Return [x, y] of the center of cell containing provided text 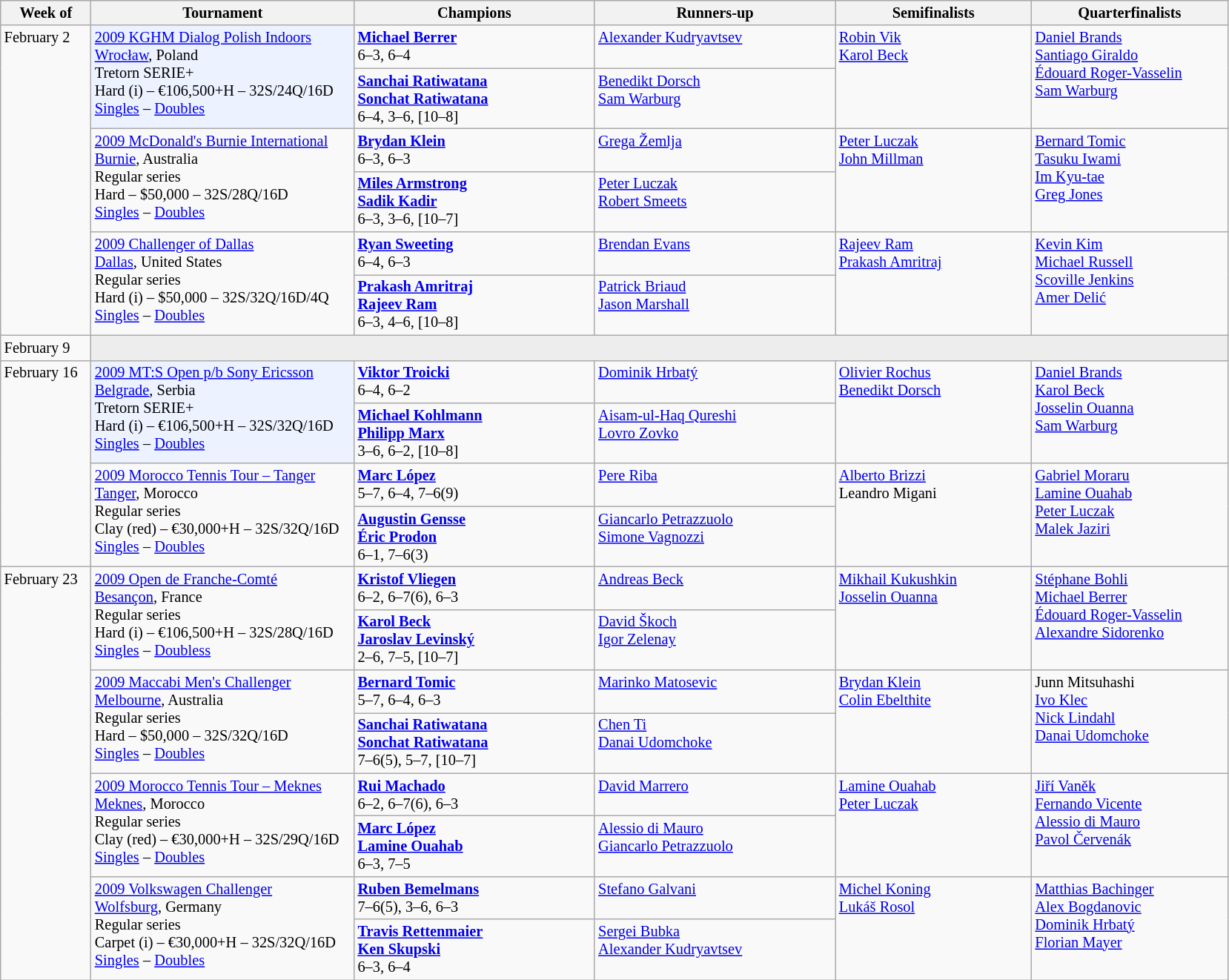
Quarterfinalists [1130, 13]
Champions [474, 13]
2009 Volkswagen Challenger Wolfsburg, GermanyRegular seriesCarpet (i) – €30,000+H – 32S/32Q/16DSingles – Doubles [222, 928]
Rajeev Ram Prakash Amritraj [934, 283]
Gabriel Moraru Lamine Ouahab Peter Luczak Malek Jaziri [1130, 514]
Patrick Briaud Jason Marshall [715, 305]
Augustin Gensse Éric Prodon6–1, 7–6(3) [474, 537]
Sergei Bubka Alexander Kudryavtsev [715, 950]
Lamine Ouahab Peter Luczak [934, 824]
February 23 [46, 772]
Semifinalists [934, 13]
Bernard Tomic5–7, 6–4, 6–3 [474, 692]
Bernard Tomic Tasuku Iwami Im Kyu-tae Greg Jones [1130, 179]
Travis Rettenmaier Ken Skupski6–3, 6–4 [474, 950]
Michel Koning Lukáš Rosol [934, 928]
2009 KGHM Dialog Polish Indoors Wrocław, PolandTretorn SERIE+Hard (i) – €106,500+H – 32S/24Q/16DSingles – Doubles [222, 77]
Brydan Klein 6–3, 6–3 [474, 150]
Karol Beck Jaroslav Levinský2–6, 7–5, [10–7] [474, 640]
Alberto Brizzi Leandro Migani [934, 514]
Alessio di Mauro Giancarlo Petrazzuolo [715, 846]
David Škoch Igor Zelenay [715, 640]
Aisam-ul-Haq Qureshi Lovro Zovko [715, 433]
Ruben Bemelmans7–6(5), 3–6, 6–3 [474, 898]
Marc López Lamine Ouahab6–3, 7–5 [474, 846]
Sanchai Ratiwatana Sonchat Ratiwatana7–6(5), 5–7, [10–7] [474, 743]
2009 Challenger of Dallas Dallas, United StatesRegular seriesHard (i) – $50,000 – 32S/32Q/16D/4QSingles – Doubles [222, 283]
Stéphane Bohli Michael Berrer Édouard Roger-Vasselin Alexandre Sidorenko [1130, 618]
Olivier Rochus Benedikt Dorsch [934, 412]
Week of [46, 13]
Matthias Bachinger Alex Bogdanovic Dominik Hrbatý Florian Mayer [1130, 928]
Rui Machado6–2, 6–7(6), 6–3 [474, 795]
2009 Open de Franche-Comté Besançon, FranceRegular seriesHard (i) – €106,500+H – 32S/28Q/16DSingles – Doubless [222, 618]
February 9 [46, 348]
Daniel Brands Santiago Giraldo Édouard Roger-Vasselin Sam Warburg [1130, 77]
Runners-up [715, 13]
Alexander Kudryavtsev [715, 47]
Viktor Troicki6–4, 6–2 [474, 382]
David Marrero [715, 795]
Kristof Vliegen6–2, 6–7(6), 6–3 [474, 588]
Michael Kohlmann Philipp Marx3–6, 6–2, [10–8] [474, 433]
Tournament [222, 13]
2009 McDonald's Burnie International Burnie, AustraliaRegular seriesHard – $50,000 – 32S/28Q/16DSingles – Doubles [222, 179]
Dominik Hrbatý [715, 382]
Peter Luczak Robert Smeets [715, 202]
2009 MT:S Open p/b Sony Ericsson Belgrade, SerbiaTretorn SERIE+Hard (i) – €106,500+H – 32S/32Q/16DSingles – Doubles [222, 412]
Brendan Evans [715, 254]
Junn Mitsuhashi Ivo Klec Nick Lindahl Danai Udomchoke [1130, 722]
Peter Luczak John Millman [934, 179]
Prakash Amritraj Rajeev Ram6–3, 4–6, [10–8] [474, 305]
2009 Morocco Tennis Tour – Tanger Tanger, MoroccoRegular seriesClay (red) – €30,000+H – 32S/32Q/16DSingles – Doubles [222, 514]
Benedikt Dorsch Sam Warburg [715, 99]
Andreas Beck [715, 588]
Marc López5–7, 6–4, 7–6(9) [474, 485]
Kevin Kim Michael Russell Scoville Jenkins Amer Delić [1130, 283]
Mikhail Kukushkin Josselin Ouanna [934, 618]
Marinko Matosevic [715, 692]
Robin Vik Karol Beck [934, 77]
Ryan Sweeting6–4, 6–3 [474, 254]
Sanchai Ratiwatana Sonchat Ratiwatana6–4, 3–6, [10–8] [474, 99]
2009 Morocco Tennis Tour – Meknes Meknes, MoroccoRegular seriesClay (red) – €30,000+H – 32S/29Q/16DSingles – Doubles [222, 824]
Miles Armstrong Sadik Kadir6–3, 3–6, [10–7] [474, 202]
Stefano Galvani [715, 898]
Michael Berrer6–3, 6–4 [474, 47]
Giancarlo Petrazzuolo Simone Vagnozzi [715, 537]
February 16 [46, 464]
Jiří Vaněk Fernando Vicente Alessio di Mauro Pavol Červenák [1130, 824]
2009 Maccabi Men's Challenger Melbourne, AustraliaRegular seriesHard – $50,000 – 32S/32Q/16DSingles – Doubles [222, 722]
February 2 [46, 180]
Grega Žemlja [715, 150]
Pere Riba [715, 485]
Daniel Brands Karol Beck Josselin Ouanna Sam Warburg [1130, 412]
Chen Ti Danai Udomchoke [715, 743]
Brydan Klein Colin Ebelthite [934, 722]
